Search for the cell housing the specified text and yield its (X, Y) center coordinate. 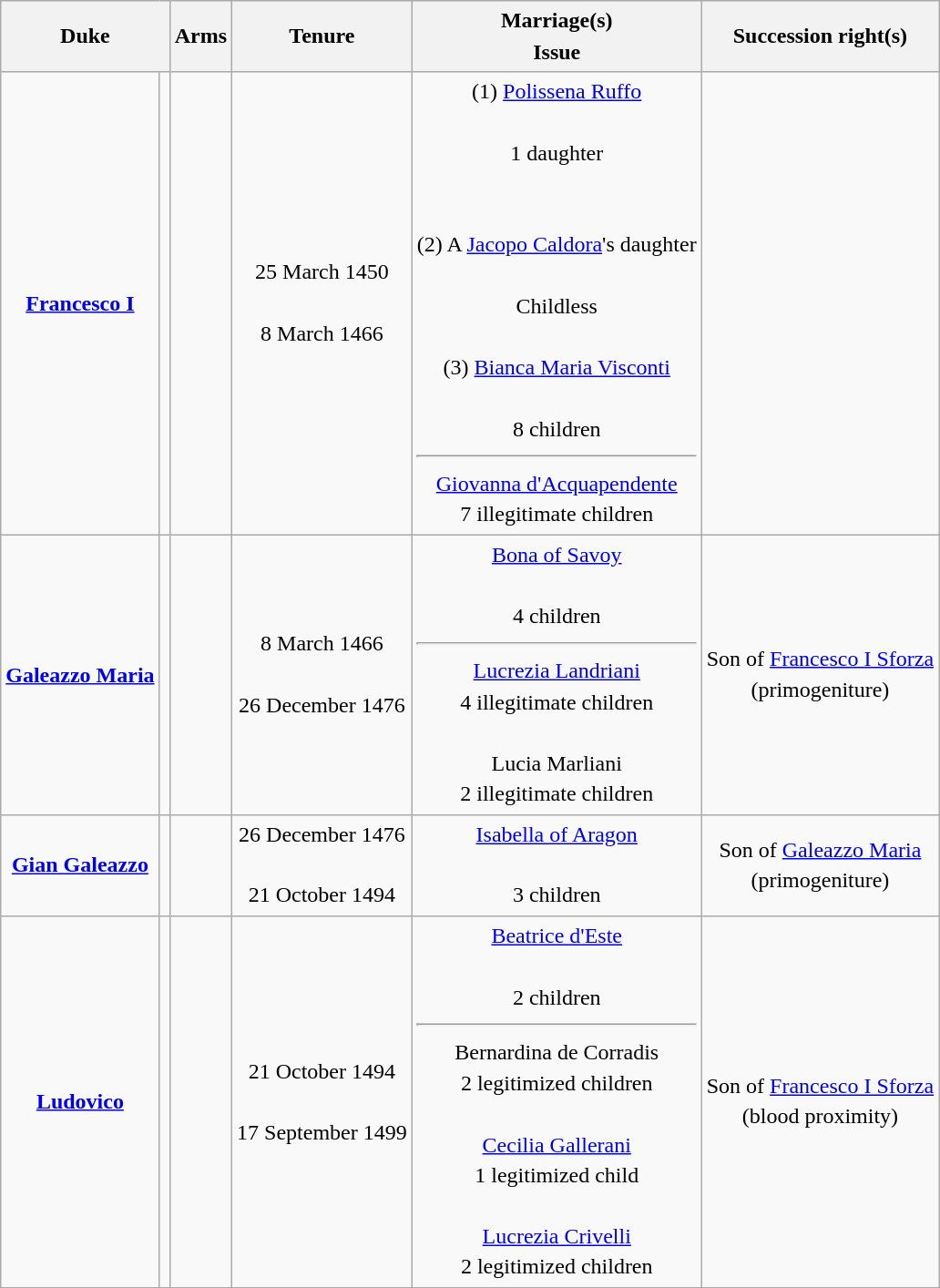
Marriage(s)Issue (557, 36)
Son of Francesco I Sforza(blood proximity) (820, 1102)
Son of Francesco I Sforza(primogeniture) (820, 674)
Isabella of Aragon3 children (557, 865)
Tenure (322, 36)
Galeazzo Maria (80, 674)
26 December 147621 October 1494 (322, 865)
Beatrice d'Este2 childrenBernardina de Corradis2 legitimized childrenCecilia Gallerani1 legitimized childLucrezia Crivelli2 legitimized children (557, 1102)
Bona of Savoy4 childrenLucrezia Landriani4 illegitimate childrenLucia Marliani2 illegitimate children (557, 674)
25 March 14508 March 1466 (322, 303)
21 October 149417 September 1499 (322, 1102)
Arms (200, 36)
Son of Galeazzo Maria(primogeniture) (820, 865)
Duke (86, 36)
Francesco I (80, 303)
Ludovico (80, 1102)
8 March 146626 December 1476 (322, 674)
Succession right(s) (820, 36)
Gian Galeazzo (80, 865)
